Extract the [x, y] coordinate from the center of the cell holding the provided text.  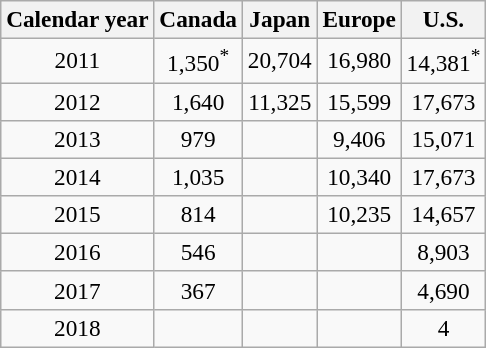
2016 [78, 252]
2012 [78, 101]
9,406 [359, 139]
10,340 [359, 177]
8,903 [443, 252]
Japan [280, 19]
Europe [359, 19]
11,325 [280, 101]
U.S. [443, 19]
2013 [78, 139]
2015 [78, 214]
367 [198, 290]
Canada [198, 19]
1,350* [198, 60]
1,035 [198, 177]
16,980 [359, 60]
2014 [78, 177]
Calendar year [78, 19]
2011 [78, 60]
979 [198, 139]
2017 [78, 290]
15,599 [359, 101]
10,235 [359, 214]
15,071 [443, 139]
4 [443, 328]
546 [198, 252]
4,690 [443, 290]
20,704 [280, 60]
1,640 [198, 101]
14,381* [443, 60]
2018 [78, 328]
14,657 [443, 214]
814 [198, 214]
